Scan for the cell matching the given text and deliver its (X, Y) coordinate at center. 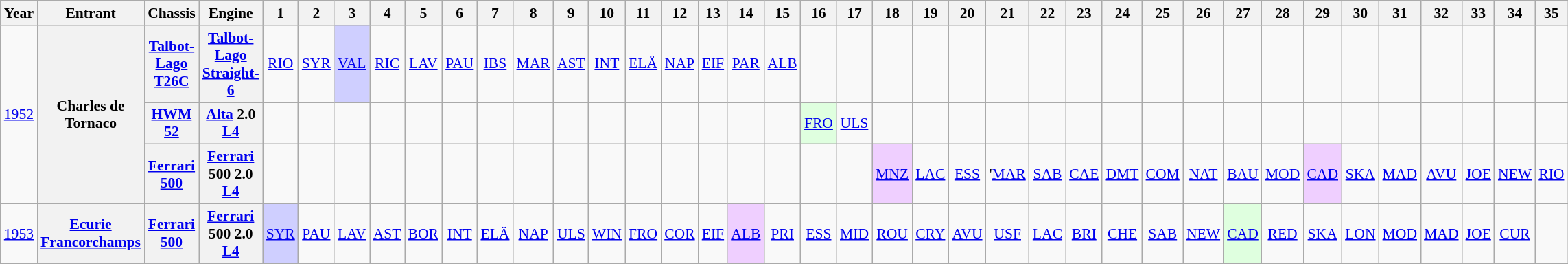
1952 (19, 115)
NAT (1204, 175)
30 (1360, 13)
CAE (1084, 175)
PRI (782, 234)
26 (1204, 13)
2 (316, 13)
35 (1551, 13)
1 (281, 13)
27 (1243, 13)
'MAR (1007, 175)
Talbot-Lago T26C (172, 64)
20 (967, 13)
Talbot-Lago Straight-6 (231, 64)
15 (782, 13)
10 (607, 13)
17 (854, 13)
28 (1283, 13)
33 (1478, 13)
16 (819, 13)
Alta 2.0 L4 (231, 124)
USF (1007, 234)
RIC (387, 64)
29 (1322, 13)
ROU (892, 234)
CUR (1515, 234)
COM (1162, 175)
BRI (1084, 234)
14 (745, 13)
Entrant (91, 13)
1953 (19, 234)
31 (1400, 13)
13 (714, 13)
WIN (607, 234)
DMT (1122, 175)
5 (424, 13)
LON (1360, 234)
3 (352, 13)
CRY (931, 234)
IBS (495, 64)
4 (387, 13)
Year (19, 13)
HWM 52 (172, 124)
BOR (424, 234)
MNZ (892, 175)
Ecurie Francorchamps (91, 234)
21 (1007, 13)
19 (931, 13)
Chassis (172, 13)
BAU (1243, 175)
18 (892, 13)
COR (679, 234)
Engine (231, 13)
9 (571, 13)
Charles de Tornaco (91, 115)
22 (1047, 13)
RED (1283, 234)
VAL (352, 64)
23 (1084, 13)
34 (1515, 13)
12 (679, 13)
6 (460, 13)
7 (495, 13)
25 (1162, 13)
32 (1441, 13)
CHE (1122, 234)
MID (854, 234)
8 (533, 13)
MAR (533, 64)
24 (1122, 13)
PAR (745, 64)
11 (643, 13)
